From the cell containing the given text, extract its center point as [X, Y] coordinate. 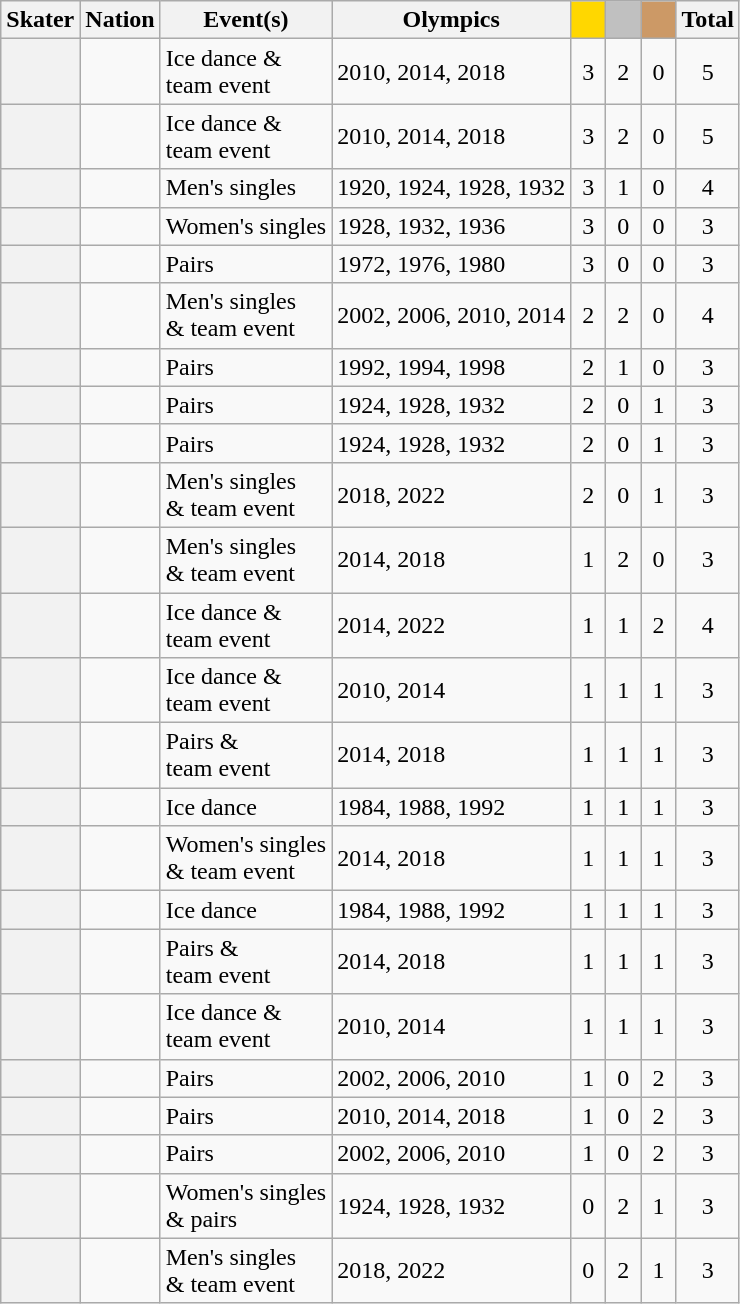
1928, 1932, 1936 [452, 226]
Men's singles [246, 188]
Women's singles [246, 226]
Nation [120, 20]
1920, 1924, 1928, 1932 [452, 188]
2014, 2022 [452, 624]
Women's singles& team event [246, 858]
1992, 1994, 1998 [452, 367]
1972, 1976, 1980 [452, 264]
Skater [40, 20]
Event(s) [246, 20]
Olympics [452, 20]
Total [708, 20]
Women's singles& pairs [246, 1206]
2002, 2006, 2010, 2014 [452, 316]
